Find where the given text appears and provide that cell's center as [X, Y] coordinate. 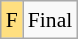
Final [50, 20]
F [12, 20]
